Search for the cell housing the specified text and yield its [X, Y] center coordinate. 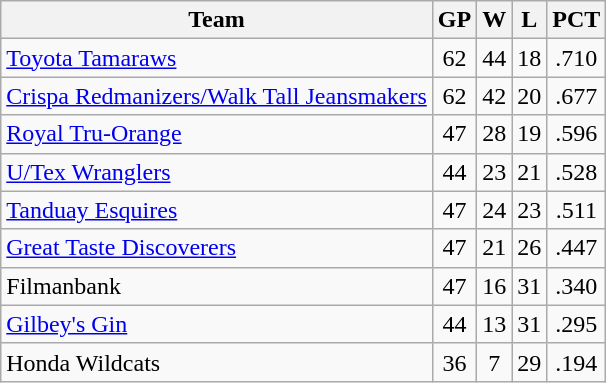
20 [530, 96]
29 [530, 362]
.340 [576, 286]
Tanduay Esquires [217, 210]
16 [494, 286]
PCT [576, 20]
Toyota Tamaraws [217, 58]
.596 [576, 134]
26 [530, 248]
Filmanbank [217, 286]
.295 [576, 324]
GP [454, 20]
.447 [576, 248]
.511 [576, 210]
24 [494, 210]
U/Tex Wranglers [217, 172]
19 [530, 134]
18 [530, 58]
7 [494, 362]
.710 [576, 58]
Honda Wildcats [217, 362]
W [494, 20]
Royal Tru-Orange [217, 134]
Gilbey's Gin [217, 324]
.677 [576, 96]
28 [494, 134]
13 [494, 324]
Crispa Redmanizers/Walk Tall Jeansmakers [217, 96]
Team [217, 20]
36 [454, 362]
Great Taste Discoverers [217, 248]
L [530, 20]
.194 [576, 362]
.528 [576, 172]
42 [494, 96]
